From the cell containing the given text, extract its center point as (X, Y) coordinate. 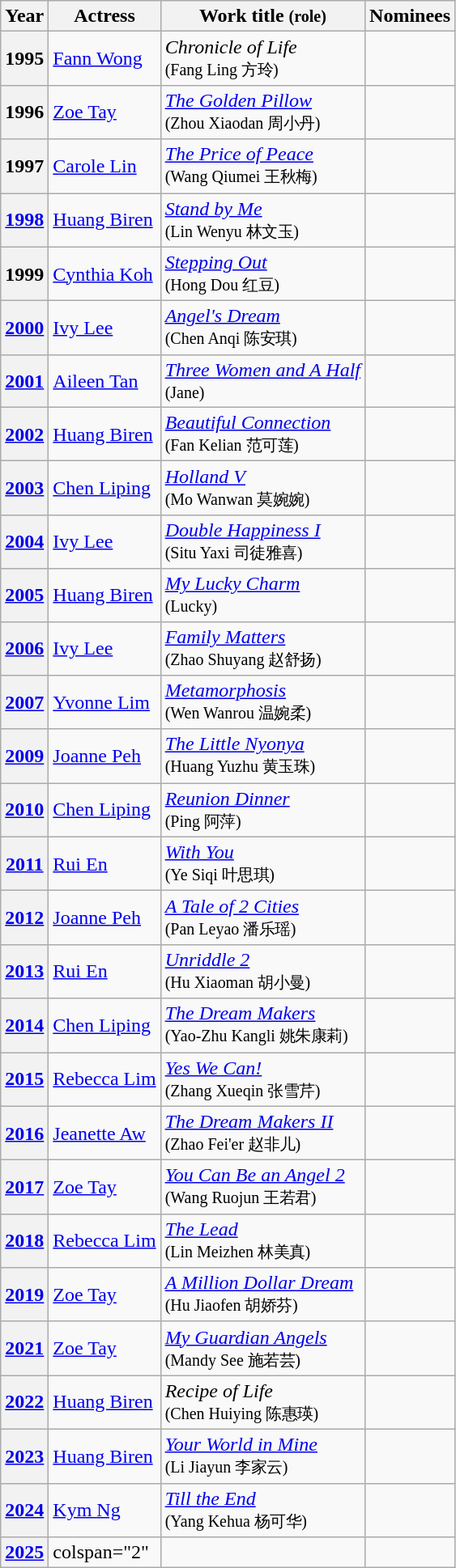
2016 (24, 1133)
With You(Ye Siqi 叶思琪) (262, 864)
2019 (24, 1295)
2006 (24, 649)
The Dream Makers(Yao-Zhu Kangli 姚朱康莉) (262, 1026)
2018 (24, 1241)
My Guardian Angels(Mandy See 施若芸) (262, 1348)
Jeanette Aw (104, 1133)
2017 (24, 1188)
2023 (24, 1456)
My Lucky Charm(Lucky) (262, 595)
Angel's Dream(Chen Anqi 陈安琪) (262, 328)
The Lead(Lin Meizhen 林美真) (262, 1241)
2001 (24, 380)
Actress (104, 16)
A Tale of 2 Cities(Pan Leyao 潘乐瑶) (262, 917)
Year (24, 16)
2022 (24, 1403)
Till the End (Yang Kehua 杨可华) (262, 1510)
Recipe of Life (Chen Huiying 陈惠瑛) (262, 1403)
Double Happiness I(Situ Yaxi 司徒雅喜) (262, 542)
1998 (24, 220)
Yes We Can!(Zhang Xueqin 张雪芹) (262, 1079)
The Dream Makers II(Zhao Fei'er 赵非儿) (262, 1133)
Your World in Mine(Li Jiayun 李家云) (262, 1456)
The Golden Pillow(Zhou Xiaodan 周小丹) (262, 112)
2021 (24, 1348)
2007 (24, 702)
2002 (24, 434)
2010 (24, 811)
colspan="2" (104, 1553)
Aileen Tan (104, 380)
Three Women and A Half(Jane) (262, 380)
Stand by Me(Lin Wenyu 林文玉) (262, 220)
1995 (24, 58)
1999 (24, 273)
2000 (24, 328)
2013 (24, 971)
Stepping Out(Hong Dou 红豆) (262, 273)
Family Matters(Zhao Shuyang 赵舒扬) (262, 649)
2005 (24, 595)
2004 (24, 542)
2009 (24, 756)
Fann Wong (104, 58)
Reunion Dinner(Ping 阿萍) (262, 811)
2011 (24, 864)
Chronicle of Life(Fang Ling 方玲) (262, 58)
The Little Nyonya(Huang Yuzhu 黄玉珠) (262, 756)
Carole Lin (104, 167)
2024 (24, 1510)
Work title (role) (262, 16)
2014 (24, 1026)
2012 (24, 917)
2015 (24, 1079)
Cynthia Koh (104, 273)
Kym Ng (104, 1510)
You Can Be an Angel 2(Wang Ruojun 王若君) (262, 1188)
Unriddle 2(Hu Xiaoman 胡小曼) (262, 971)
A Million Dollar Dream(Hu Jiaofen 胡娇芬) (262, 1295)
Yvonne Lim (104, 702)
1996 (24, 112)
2003 (24, 489)
The Price of Peace(Wang Qiumei 王秋梅) (262, 167)
Beautiful Connection(Fan Kelian 范可莲) (262, 434)
1997 (24, 167)
Metamorphosis(Wen Wanrou 温婉柔) (262, 702)
2025 (24, 1553)
Holland V(Mo Wanwan 莫婉婉) (262, 489)
Nominees (410, 16)
